Scan for the cell matching the given text and deliver its [X, Y] coordinate at center. 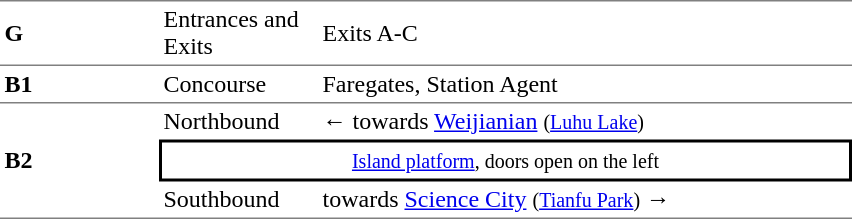
Island platform, doors open on the left [506, 161]
Exits A-C [585, 33]
Entrances and Exits [238, 33]
B1 [80, 85]
Concourse [238, 85]
← towards Weijianian (Luhu Lake) [585, 122]
Faregates, Station Agent [585, 85]
Northbound [238, 122]
G [80, 33]
